Identify which cell holds the provided text, then report its [x, y] central coordinate. 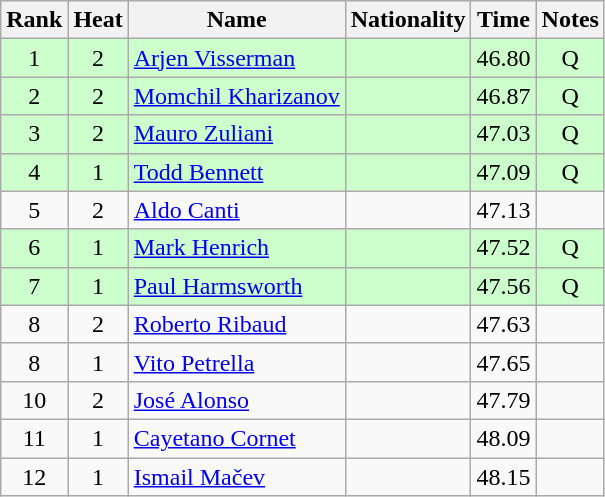
47.79 [504, 400]
Nationality [408, 20]
Aldo Canti [236, 210]
47.56 [504, 286]
47.09 [504, 172]
Mark Henrich [236, 248]
46.80 [504, 58]
Name [236, 20]
Momchil Kharizanov [236, 96]
Rank [34, 20]
Roberto Ribaud [236, 324]
Mauro Zuliani [236, 134]
47.65 [504, 362]
47.13 [504, 210]
47.52 [504, 248]
4 [34, 172]
Paul Harmsworth [236, 286]
12 [34, 477]
47.03 [504, 134]
6 [34, 248]
7 [34, 286]
48.15 [504, 477]
Ismail Mačev [236, 477]
11 [34, 438]
10 [34, 400]
Vito Petrella [236, 362]
5 [34, 210]
Arjen Visserman [236, 58]
Time [504, 20]
3 [34, 134]
Notes [570, 20]
Heat [98, 20]
46.87 [504, 96]
48.09 [504, 438]
Cayetano Cornet [236, 438]
Todd Bennett [236, 172]
47.63 [504, 324]
José Alonso [236, 400]
